Capture the cell that displays the provided text and extract its [x, y] central coordinate. 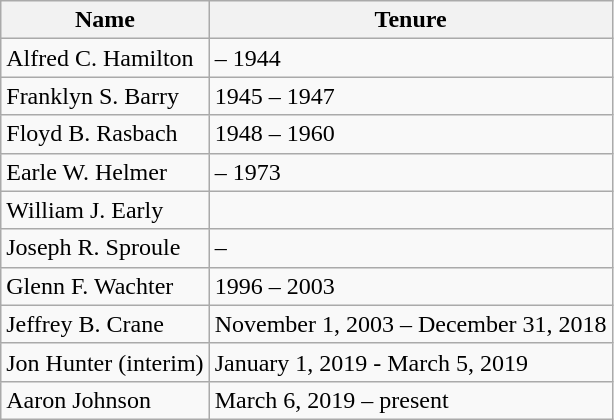
Earle W. Helmer [105, 172]
Tenure [410, 20]
Glenn F. Wachter [105, 286]
Joseph R. Sproule [105, 248]
Jeffrey B. Crane [105, 324]
1948 – 1960 [410, 134]
– 1944 [410, 58]
1945 – 1947 [410, 96]
Floyd B. Rasbach [105, 134]
November 1, 2003 – December 31, 2018 [410, 324]
Name [105, 20]
Franklyn S. Barry [105, 96]
March 6, 2019 – present [410, 400]
Alfred C. Hamilton [105, 58]
January 1, 2019 - March 5, 2019 [410, 362]
Aaron Johnson [105, 400]
Jon Hunter (interim) [105, 362]
– [410, 248]
William J. Early [105, 210]
– 1973 [410, 172]
1996 – 2003 [410, 286]
